For the text-containing cell, return its midpoint in (X, Y) coordinate format. 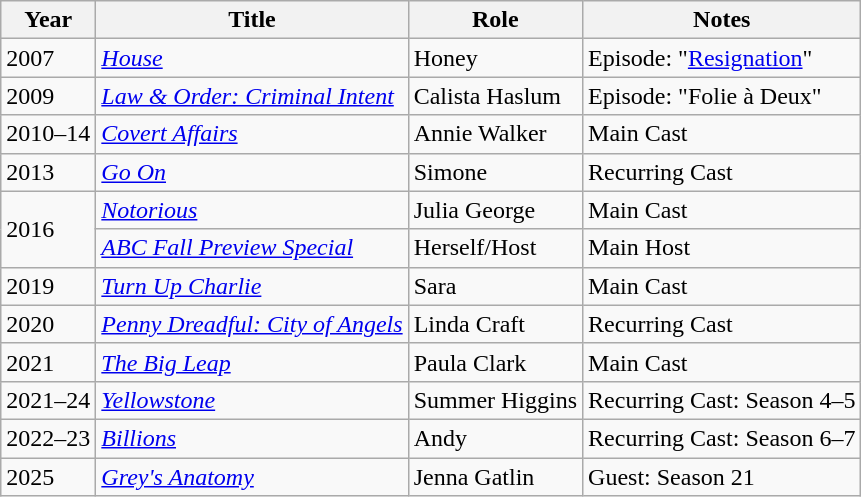
2021 (48, 362)
Andy (495, 438)
Sara (495, 286)
2016 (48, 229)
Recurring Cast: Season 6–7 (722, 438)
2019 (48, 286)
Main Host (722, 248)
2021–24 (48, 400)
Honey (495, 58)
House (252, 58)
Title (252, 20)
Paula Clark (495, 362)
2020 (48, 324)
Linda Craft (495, 324)
Yellowstone (252, 400)
Billions (252, 438)
Calista Haslum (495, 96)
Summer Higgins (495, 400)
ABC Fall Preview Special (252, 248)
Role (495, 20)
2007 (48, 58)
Simone (495, 172)
Covert Affairs (252, 134)
Notorious (252, 210)
2009 (48, 96)
Herself/Host (495, 248)
Year (48, 20)
Law & Order: Criminal Intent (252, 96)
Turn Up Charlie (252, 286)
Penny Dreadful: City of Angels (252, 324)
Episode: "Folie à Deux" (722, 96)
Julia George (495, 210)
Recurring Cast: Season 4–5 (722, 400)
Episode: "Resignation" (722, 58)
2010–14 (48, 134)
The Big Leap (252, 362)
2025 (48, 477)
2013 (48, 172)
Annie Walker (495, 134)
Notes (722, 20)
Grey's Anatomy (252, 477)
Jenna Gatlin (495, 477)
Guest: Season 21 (722, 477)
Go On (252, 172)
2022–23 (48, 438)
